Output the (X, Y) coordinate of the center of the cell containing the given text.  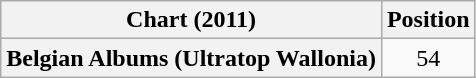
Chart (2011) (192, 20)
54 (428, 58)
Position (428, 20)
Belgian Albums (Ultratop Wallonia) (192, 58)
